Return [X, Y] of the center of cell containing provided text 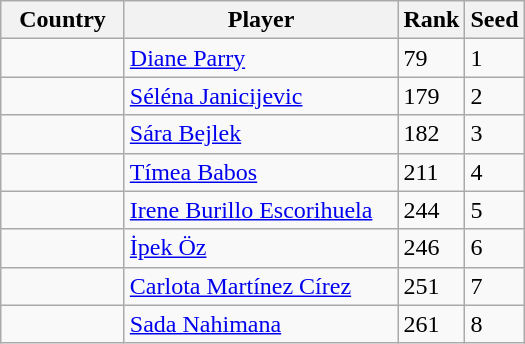
Tímea Babos [261, 172]
Sára Bejlek [261, 134]
182 [432, 134]
261 [432, 324]
1 [494, 58]
2 [494, 96]
251 [432, 286]
Carlota Martínez Círez [261, 286]
211 [432, 172]
7 [494, 286]
Sada Nahimana [261, 324]
Player [261, 20]
8 [494, 324]
Seed [494, 20]
79 [432, 58]
İpek Öz [261, 248]
6 [494, 248]
Irene Burillo Escorihuela [261, 210]
Country [63, 20]
179 [432, 96]
246 [432, 248]
Diane Parry [261, 58]
Séléna Janicijevic [261, 96]
Rank [432, 20]
5 [494, 210]
4 [494, 172]
244 [432, 210]
3 [494, 134]
